Extract the [x, y] coordinate from the center of the cell holding the provided text.  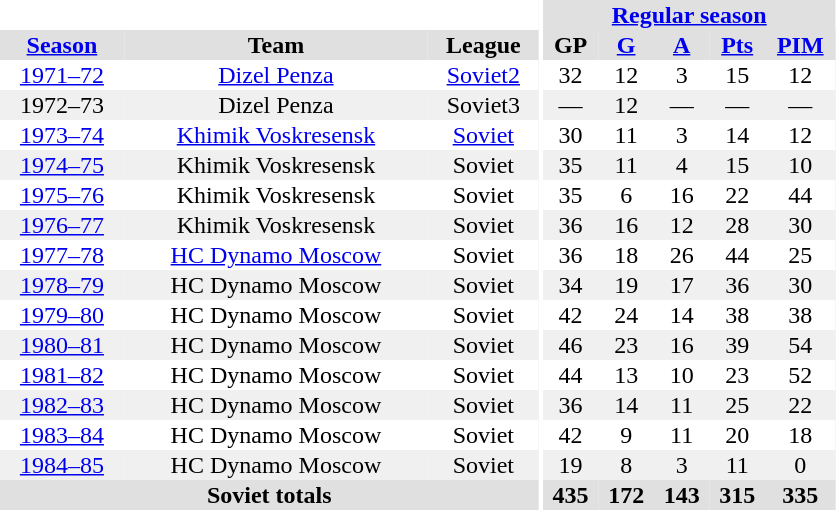
1976–77 [62, 225]
Soviet3 [484, 105]
1974–75 [62, 165]
Team [276, 45]
1983–84 [62, 435]
0 [800, 465]
1975–76 [62, 195]
1973–74 [62, 135]
17 [682, 285]
Pts [737, 45]
1971–72 [62, 75]
54 [800, 345]
G [626, 45]
1984–85 [62, 465]
335 [800, 495]
34 [571, 285]
4 [682, 165]
20 [737, 435]
172 [626, 495]
46 [571, 345]
1981–82 [62, 375]
1982–83 [62, 405]
A [682, 45]
52 [800, 375]
1972–73 [62, 105]
GP [571, 45]
28 [737, 225]
League [484, 45]
435 [571, 495]
26 [682, 255]
1978–79 [62, 285]
1979–80 [62, 315]
Regular season [690, 15]
32 [571, 75]
1980–81 [62, 345]
315 [737, 495]
6 [626, 195]
24 [626, 315]
1977–78 [62, 255]
Soviet totals [270, 495]
13 [626, 375]
39 [737, 345]
9 [626, 435]
Soviet2 [484, 75]
Season [62, 45]
PIM [800, 45]
143 [682, 495]
8 [626, 465]
